Find where the given text appears and provide that cell's center as [x, y] coordinate. 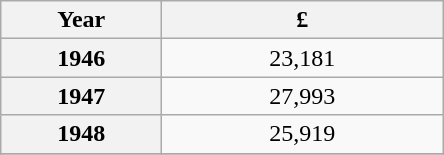
27,993 [302, 96]
1948 [82, 134]
1947 [82, 96]
1946 [82, 58]
23,181 [302, 58]
25,919 [302, 134]
£ [302, 20]
Year [82, 20]
